Find where the given text appears and provide that cell's center as (X, Y) coordinate. 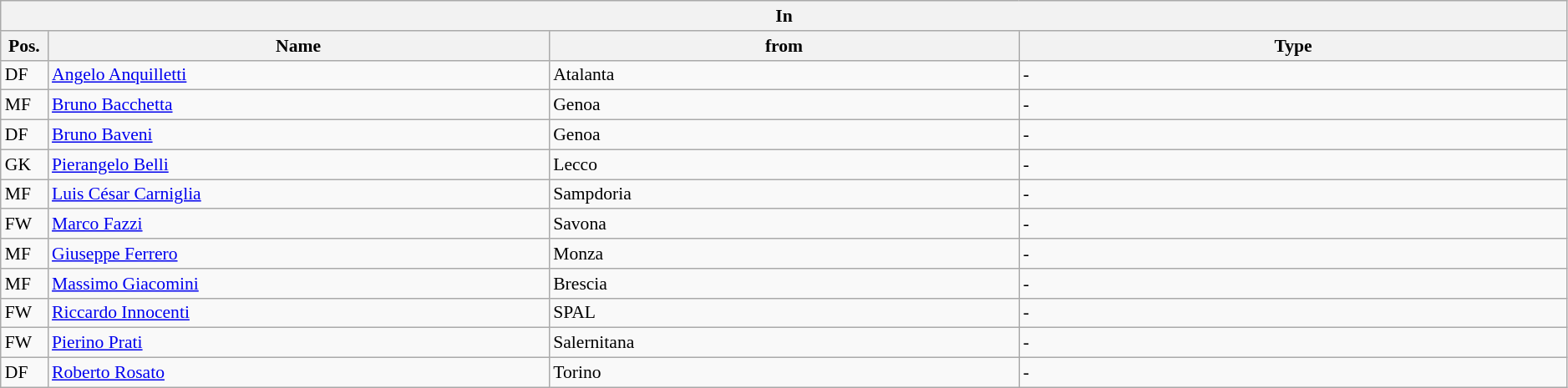
In (784, 16)
Name (298, 46)
Pos. (24, 46)
Massimo Giacomini (298, 284)
Pierangelo Belli (298, 164)
Type (1293, 46)
GK (24, 164)
Bruno Bacchetta (298, 105)
Giuseppe Ferrero (298, 254)
Roberto Rosato (298, 373)
Riccardo Innocenti (298, 313)
Torino (784, 373)
Angelo Anquilletti (298, 75)
SPAL (784, 313)
Atalanta (784, 75)
from (784, 46)
Brescia (784, 284)
Pierino Prati (298, 343)
Marco Fazzi (298, 224)
Sampdoria (784, 194)
Luis César Carniglia (298, 194)
Salernitana (784, 343)
Lecco (784, 164)
Monza (784, 254)
Savona (784, 224)
Bruno Baveni (298, 135)
